Determine the [x, y] coordinate at the center of the cell enclosing the given text.  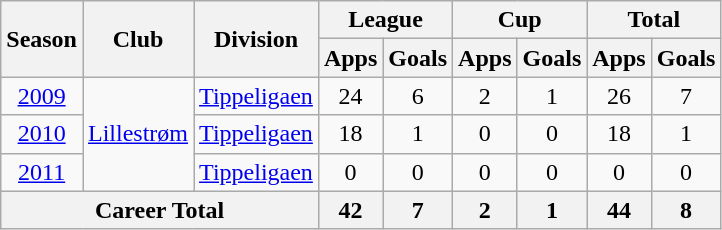
42 [350, 210]
Career Total [160, 210]
Total [654, 20]
2010 [42, 134]
2009 [42, 96]
Cup [520, 20]
Season [42, 39]
24 [350, 96]
26 [619, 96]
2011 [42, 172]
Club [138, 39]
6 [418, 96]
Division [256, 39]
44 [619, 210]
8 [686, 210]
Lillestrøm [138, 134]
League [385, 20]
